Search for the cell housing the specified text and yield its (X, Y) center coordinate. 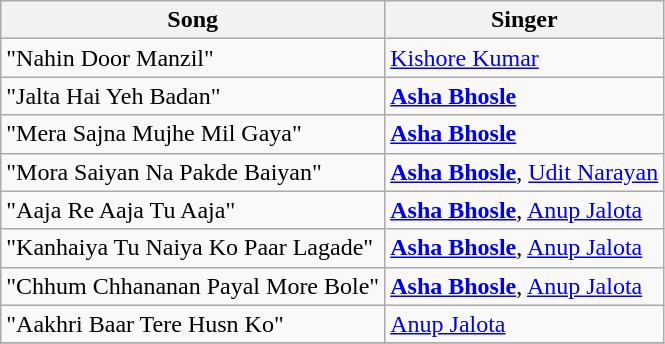
"Chhum Chhananan Payal More Bole" (193, 286)
"Aaja Re Aaja Tu Aaja" (193, 210)
Asha Bhosle, Udit Narayan (524, 172)
"Kanhaiya Tu Naiya Ko Paar Lagade" (193, 248)
Singer (524, 20)
"Nahin Door Manzil" (193, 58)
"Aakhri Baar Tere Husn Ko" (193, 324)
"Jalta Hai Yeh Badan" (193, 96)
Anup Jalota (524, 324)
Kishore Kumar (524, 58)
"Mera Sajna Mujhe Mil Gaya" (193, 134)
Song (193, 20)
"Mora Saiyan Na Pakde Baiyan" (193, 172)
